Identify which cell holds the provided text, then report its (X, Y) central coordinate. 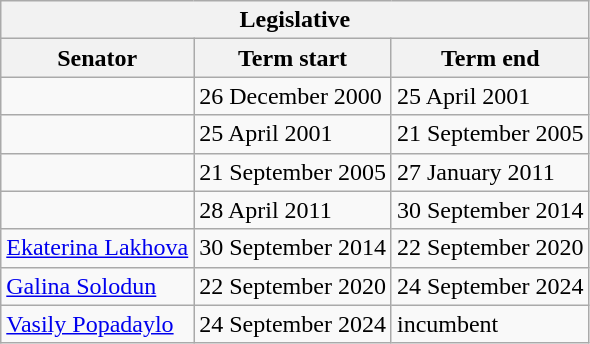
Vasily Popadaylo (98, 324)
Term start (293, 58)
incumbent (490, 324)
Ekaterina Lakhova (98, 248)
26 December 2000 (293, 96)
Galina Solodun (98, 286)
27 January 2011 (490, 172)
Senator (98, 58)
28 April 2011 (293, 210)
Term end (490, 58)
Legislative (295, 20)
